Pinpoint the cell where the given text exists, returning its [X, Y] midpoint coordinate. 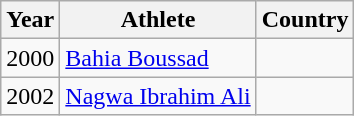
2002 [30, 96]
Athlete [158, 20]
Year [30, 20]
Nagwa Ibrahim Ali [158, 96]
Bahia Boussad [158, 58]
Country [305, 20]
2000 [30, 58]
